Extract the [X, Y] coordinate from the center of the cell holding the provided text.  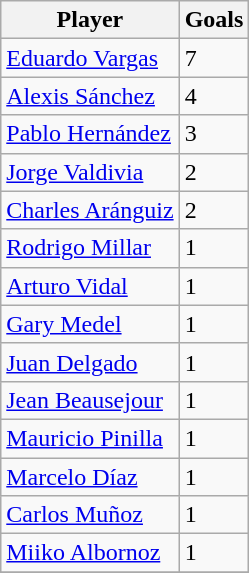
Carlos Muñoz [90, 515]
4 [214, 96]
Miiko Albornoz [90, 553]
Marcelo Díaz [90, 477]
Jean Beausejour [90, 400]
Arturo Vidal [90, 286]
3 [214, 134]
Mauricio Pinilla [90, 438]
Player [90, 20]
Goals [214, 20]
Juan Delgado [90, 362]
Charles Aránguiz [90, 210]
Rodrigo Millar [90, 248]
Alexis Sánchez [90, 96]
Eduardo Vargas [90, 58]
Gary Medel [90, 324]
7 [214, 58]
Pablo Hernández [90, 134]
Jorge Valdivia [90, 172]
